Provide the (x, y) coordinate of the cell's center where the given text is located.  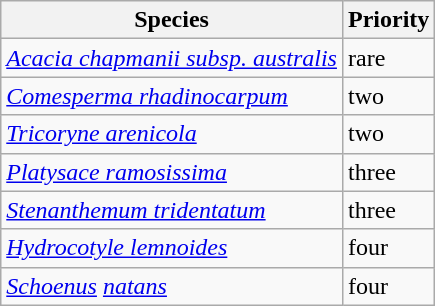
Acacia chapmanii subsp. australis (172, 58)
rare (388, 58)
Stenanthemum tridentatum (172, 210)
Priority (388, 20)
Schoenus natans (172, 286)
Species (172, 20)
Tricoryne arenicola (172, 134)
Platysace ramosissima (172, 172)
Comesperma rhadinocarpum (172, 96)
Hydrocotyle lemnoides (172, 248)
